Extract the (X, Y) coordinate from the center of the cell holding the provided text.  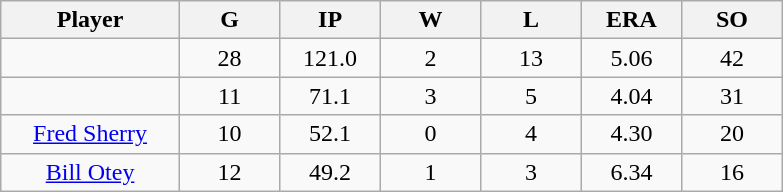
W (430, 20)
L (531, 20)
0 (430, 134)
4 (531, 134)
13 (531, 58)
2 (430, 58)
6.34 (631, 172)
ERA (631, 20)
52.1 (330, 134)
42 (732, 58)
IP (330, 20)
28 (229, 58)
5.06 (631, 58)
16 (732, 172)
49.2 (330, 172)
71.1 (330, 96)
31 (732, 96)
Bill Otey (90, 172)
Fred Sherry (90, 134)
G (229, 20)
20 (732, 134)
4.04 (631, 96)
121.0 (330, 58)
1 (430, 172)
4.30 (631, 134)
SO (732, 20)
10 (229, 134)
11 (229, 96)
12 (229, 172)
5 (531, 96)
Player (90, 20)
